Locate the cell with the specified text and output its (X, Y) center coordinate. 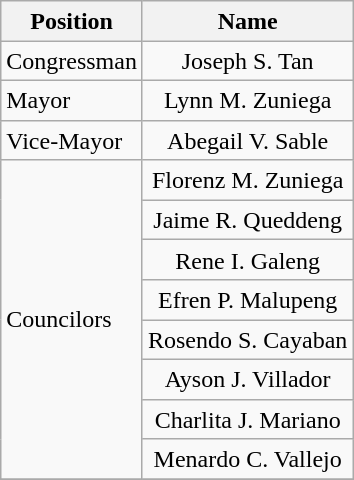
Position (72, 21)
Ayson J. Villador (247, 379)
Rosendo S. Cayaban (247, 340)
Vice-Mayor (72, 140)
Abegail V. Sable (247, 140)
Florenz M. Zuniega (247, 180)
Name (247, 21)
Jaime R. Queddeng (247, 220)
Rene I. Galeng (247, 260)
Congressman (72, 61)
Menardo C. Vallejo (247, 459)
Charlita J. Mariano (247, 419)
Councilors (72, 320)
Mayor (72, 100)
Lynn M. Zuniega (247, 100)
Joseph S. Tan (247, 61)
Efren P. Malupeng (247, 300)
